Extract the [x, y] coordinate from the center of the cell holding the provided text.  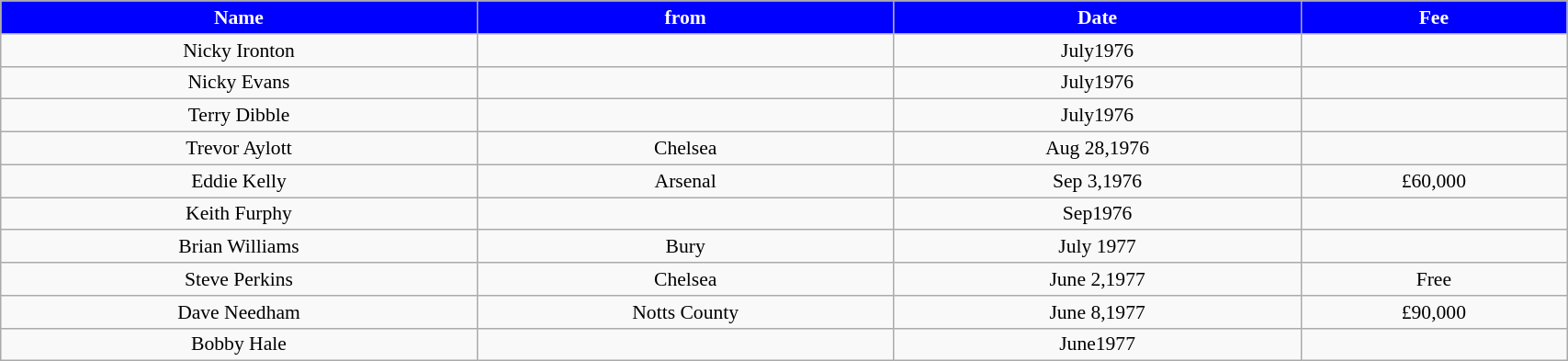
Nicky Ironton [239, 51]
Sep 3,1976 [1097, 181]
Date [1097, 17]
Bury [685, 247]
Steve Perkins [239, 279]
Free [1434, 279]
Trevor Aylott [239, 149]
Nicky Evans [239, 83]
June 2,1977 [1097, 279]
Aug 28,1976 [1097, 149]
Arsenal [685, 181]
June 8,1977 [1097, 312]
Bobby Hale [239, 344]
Name [239, 17]
Notts County [685, 312]
Fee [1434, 17]
July 1977 [1097, 247]
Sep1976 [1097, 214]
Keith Furphy [239, 214]
Terry Dibble [239, 116]
Eddie Kelly [239, 181]
from [685, 17]
June1977 [1097, 344]
Brian Williams [239, 247]
£90,000 [1434, 312]
Dave Needham [239, 312]
£60,000 [1434, 181]
